Find where the given text appears and provide that cell's center as (X, Y) coordinate. 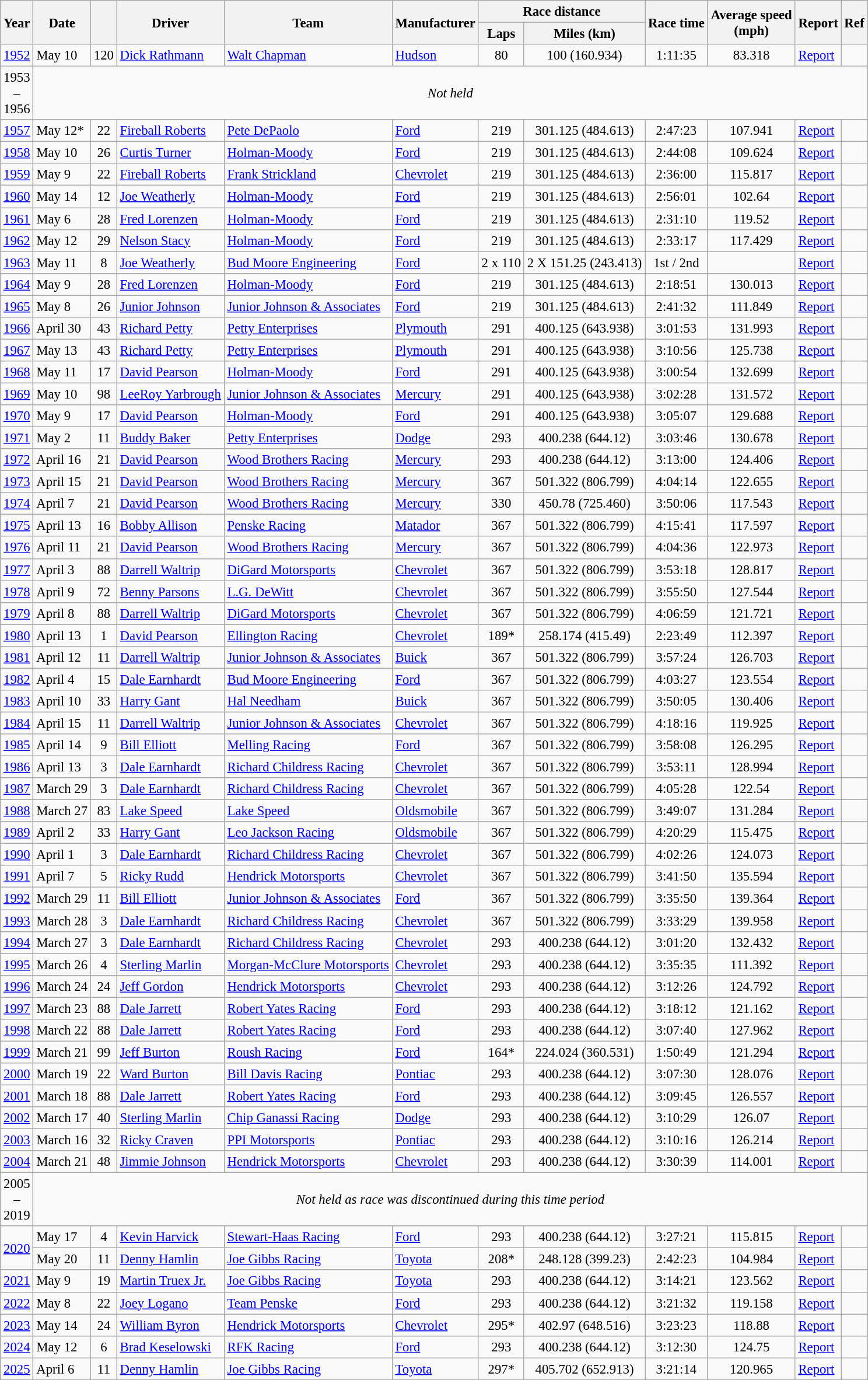
3:05:07 (677, 416)
124.75 (751, 1347)
2004 (17, 1162)
123.554 (751, 679)
3:00:54 (677, 372)
2020 (17, 1248)
Date (62, 22)
2023 (17, 1325)
Junior Johnson (170, 306)
15 (104, 679)
Not held (450, 93)
March 18 (62, 1096)
4:06:59 (677, 613)
124.792 (751, 986)
1990 (17, 855)
Average speed(mph) (751, 22)
3:55:50 (677, 592)
124.073 (751, 855)
121.162 (751, 1008)
3:10:29 (677, 1118)
99 (104, 1052)
1972 (17, 460)
330 (501, 504)
130.406 (751, 701)
1st / 2nd (677, 263)
April 6 (62, 1369)
3:58:08 (677, 745)
1982 (17, 679)
April 9 (62, 592)
1988 (17, 811)
April 11 (62, 548)
3:02:28 (677, 394)
3:49:07 (677, 811)
March 22 (62, 1030)
3:23:23 (677, 1325)
4:20:29 (677, 833)
March 23 (62, 1008)
120.965 (751, 1369)
Hudson (435, 55)
Miles (km) (584, 34)
Benny Parsons (170, 592)
Ellington Racing (308, 635)
April 1 (62, 855)
40 (104, 1118)
1968 (17, 372)
128.994 (751, 767)
3:50:05 (677, 701)
Year (17, 22)
1:11:35 (677, 55)
104.984 (751, 1259)
2:23:49 (677, 635)
121.721 (751, 613)
Hal Needham (308, 701)
125.738 (751, 350)
164* (501, 1052)
1953–1956 (17, 93)
Ricky Craven (170, 1140)
Jimmie Johnson (170, 1162)
April 14 (62, 745)
LeeRoy Yarbrough (170, 394)
3:12:30 (677, 1347)
1994 (17, 942)
126.557 (751, 1096)
1967 (17, 350)
4:18:16 (677, 723)
May 6 (62, 219)
3:21:32 (677, 1303)
March 24 (62, 986)
Dick Rathmann (170, 55)
1998 (17, 1030)
1979 (17, 613)
Team Penske (308, 1303)
3:50:06 (677, 504)
3:09:45 (677, 1096)
4:03:27 (677, 679)
2021 (17, 1281)
1969 (17, 394)
3:53:11 (677, 767)
3:13:00 (677, 460)
3:14:21 (677, 1281)
405.702 (652.913) (584, 1369)
Leo Jackson Racing (308, 833)
1976 (17, 548)
32 (104, 1140)
126.703 (751, 658)
1 (104, 635)
115.817 (751, 174)
Morgan-McClure Motorsports (308, 965)
May 17 (62, 1237)
1957 (17, 131)
115.815 (751, 1237)
3:21:14 (677, 1369)
1966 (17, 329)
Roush Racing (308, 1052)
Ricky Rudd (170, 877)
April 12 (62, 658)
Pete DePaolo (308, 131)
1973 (17, 482)
130.678 (751, 438)
Brad Keselowski (170, 1347)
Walt Chapman (308, 55)
2003 (17, 1140)
3:33:29 (677, 921)
PPI Motorsports (308, 1140)
121.294 (751, 1052)
3:03:46 (677, 438)
2 x 110 (501, 263)
2024 (17, 1347)
Curtis Turner (170, 153)
130.013 (751, 284)
12 (104, 197)
127.544 (751, 592)
1952 (17, 55)
March 17 (62, 1118)
2001 (17, 1096)
Stewart-Haas Racing (308, 1237)
3:41:50 (677, 877)
1958 (17, 153)
Jeff Burton (170, 1052)
19 (104, 1281)
295* (501, 1325)
Race distance (561, 12)
5 (104, 877)
128.076 (751, 1074)
1985 (17, 745)
1970 (17, 416)
127.962 (751, 1030)
2:33:17 (677, 240)
March 26 (62, 965)
83.318 (751, 55)
Jeff Gordon (170, 986)
March 16 (62, 1140)
3:30:39 (677, 1162)
107.941 (751, 131)
29 (104, 240)
Frank Strickland (308, 174)
1991 (17, 877)
129.688 (751, 416)
Ref (854, 22)
Bill Davis Racing (308, 1074)
April 16 (62, 460)
4:02:26 (677, 855)
May 13 (62, 350)
2:47:23 (677, 131)
124.406 (751, 460)
132.699 (751, 372)
402.97 (648.516) (584, 1325)
1977 (17, 570)
3:01:53 (677, 329)
3:07:30 (677, 1074)
139.364 (751, 899)
1961 (17, 219)
128.817 (751, 570)
2:18:51 (677, 284)
1974 (17, 504)
3:10:56 (677, 350)
3:10:16 (677, 1140)
297* (501, 1369)
118.88 (751, 1325)
1975 (17, 526)
2005–2019 (17, 1200)
April 3 (62, 570)
1:50:49 (677, 1052)
1995 (17, 965)
111.392 (751, 965)
2 X 151.25 (243.413) (584, 263)
126.214 (751, 1140)
Chip Ganassi Racing (308, 1118)
2:31:10 (677, 219)
Buddy Baker (170, 438)
3:01:20 (677, 942)
115.475 (751, 833)
98 (104, 394)
1984 (17, 723)
1971 (17, 438)
112.397 (751, 635)
117.543 (751, 504)
208* (501, 1259)
3:27:21 (677, 1237)
3:12:26 (677, 986)
Kevin Harvick (170, 1237)
119.158 (751, 1303)
9 (104, 745)
1986 (17, 767)
131.284 (751, 811)
3:18:12 (677, 1008)
1965 (17, 306)
Nelson Stacy (170, 240)
1959 (17, 174)
Penske Racing (308, 526)
RFK Racing (308, 1347)
Bobby Allison (170, 526)
135.594 (751, 877)
248.128 (399.23) (584, 1259)
224.024 (360.531) (584, 1052)
April 30 (62, 329)
Not held as race was discontinued during this time period (450, 1200)
1997 (17, 1008)
Joey Logano (170, 1303)
2:36:00 (677, 174)
Manufacturer (435, 22)
2:44:08 (677, 153)
Team (308, 22)
William Byron (170, 1325)
1987 (17, 789)
8 (104, 263)
48 (104, 1162)
109.624 (751, 153)
1963 (17, 263)
4:04:36 (677, 548)
189* (501, 635)
2:41:32 (677, 306)
131.993 (751, 329)
1983 (17, 701)
L.G. DeWitt (308, 592)
126.295 (751, 745)
3:35:35 (677, 965)
Driver (170, 22)
4:15:41 (677, 526)
Melling Racing (308, 745)
2025 (17, 1369)
Matador (435, 526)
122.54 (751, 789)
1960 (17, 197)
1992 (17, 899)
120 (104, 55)
132.432 (751, 942)
1978 (17, 592)
114.001 (751, 1162)
May 20 (62, 1259)
3:07:40 (677, 1030)
Laps (501, 34)
1964 (17, 284)
3:35:50 (677, 899)
117.597 (751, 526)
May 12* (62, 131)
1996 (17, 986)
6 (104, 1347)
131.572 (751, 394)
3:53:18 (677, 570)
Martin Truex Jr. (170, 1281)
March 19 (62, 1074)
1980 (17, 635)
111.849 (751, 306)
122.973 (751, 548)
80 (501, 55)
1962 (17, 240)
122.655 (751, 482)
April 10 (62, 701)
126.07 (751, 1118)
Ward Burton (170, 1074)
April 4 (62, 679)
102.64 (751, 197)
83 (104, 811)
1989 (17, 833)
1981 (17, 658)
119.52 (751, 219)
2000 (17, 1074)
March 28 (62, 921)
4:05:28 (677, 789)
117.429 (751, 240)
2:42:23 (677, 1259)
April 2 (62, 833)
119.925 (751, 723)
4:04:14 (677, 482)
258.174 (415.49) (584, 635)
May 2 (62, 438)
100 (160.934) (584, 55)
2:56:01 (677, 197)
123.562 (751, 1281)
2022 (17, 1303)
Race time (677, 22)
450.78 (725.460) (584, 504)
139.958 (751, 921)
72 (104, 592)
1993 (17, 921)
16 (104, 526)
3:57:24 (677, 658)
April 8 (62, 613)
1999 (17, 1052)
2002 (17, 1118)
